For the text-containing cell, return its midpoint in (X, Y) coordinate format. 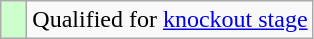
Qualified for knockout stage (170, 20)
